Determine the [X, Y] coordinate at the center of the cell enclosing the given text.  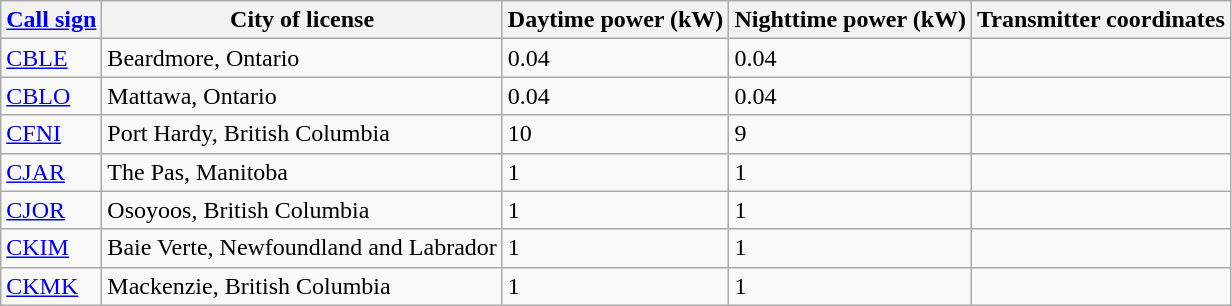
CKIM [52, 248]
Mackenzie, British Columbia [302, 286]
CJOR [52, 210]
10 [616, 134]
City of license [302, 20]
The Pas, Manitoba [302, 172]
Daytime power (kW) [616, 20]
CKMK [52, 286]
Transmitter coordinates [1102, 20]
Osoyoos, British Columbia [302, 210]
CFNI [52, 134]
Mattawa, Ontario [302, 96]
Port Hardy, British Columbia [302, 134]
Nighttime power (kW) [850, 20]
CBLO [52, 96]
CBLE [52, 58]
9 [850, 134]
Baie Verte, Newfoundland and Labrador [302, 248]
CJAR [52, 172]
Call sign [52, 20]
Beardmore, Ontario [302, 58]
